From the cell containing the given text, extract its center point as [X, Y] coordinate. 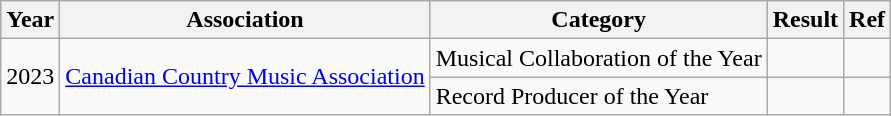
Association [245, 20]
Musical Collaboration of the Year [598, 58]
2023 [30, 77]
Ref [868, 20]
Year [30, 20]
Result [805, 20]
Category [598, 20]
Record Producer of the Year [598, 96]
Canadian Country Music Association [245, 77]
